Return (X, Y) of the center of cell containing provided text 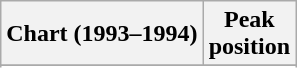
Peakposition (249, 34)
Chart (1993–1994) (102, 34)
